Extract the (X, Y) coordinate from the center of the cell holding the provided text.  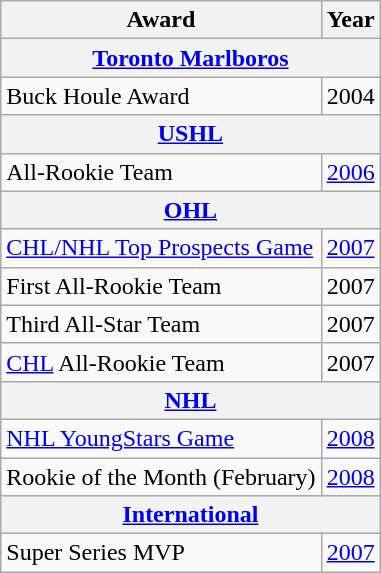
OHL (190, 210)
2004 (350, 96)
Award (161, 20)
NHL (190, 400)
USHL (190, 134)
Third All-Star Team (161, 324)
Rookie of the Month (February) (161, 477)
Toronto Marlboros (190, 58)
2006 (350, 172)
All-Rookie Team (161, 172)
International (190, 515)
First All-Rookie Team (161, 286)
NHL YoungStars Game (161, 438)
CHL/NHL Top Prospects Game (161, 248)
CHL All-Rookie Team (161, 362)
Year (350, 20)
Buck Houle Award (161, 96)
Super Series MVP (161, 553)
